Extract the [x, y] coordinate from the center of the cell holding the provided text.  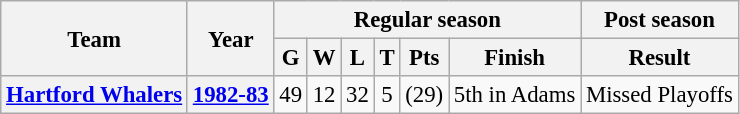
49 [290, 95]
Year [230, 38]
Regular season [428, 20]
5th in Adams [514, 95]
Team [94, 38]
T [387, 58]
Hartford Whalers [94, 95]
(29) [424, 95]
G [290, 58]
W [324, 58]
5 [387, 95]
1982-83 [230, 95]
Post season [660, 20]
Result [660, 58]
12 [324, 95]
Finish [514, 58]
L [358, 58]
Pts [424, 58]
Missed Playoffs [660, 95]
32 [358, 95]
